Search for the cell housing the specified text and yield its (x, y) center coordinate. 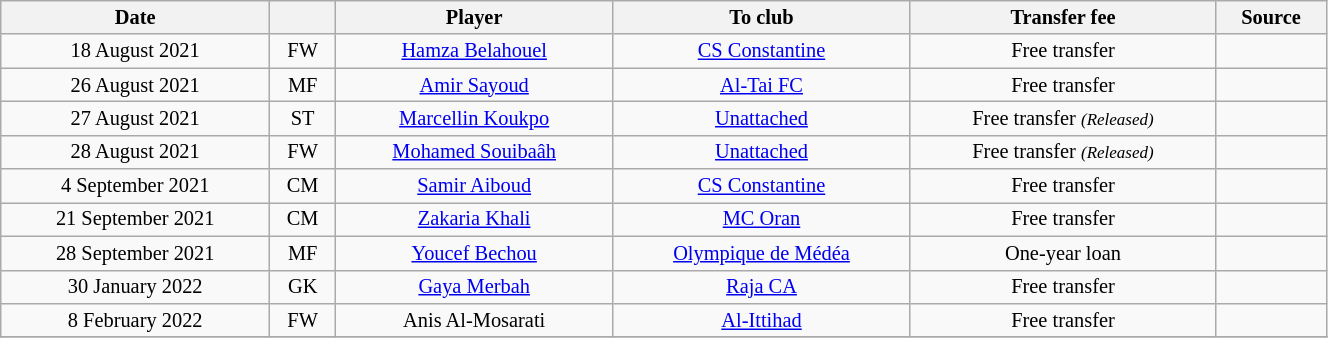
Anis Al-Mosarati (474, 320)
Transfer fee (1062, 17)
To club (762, 17)
26 August 2021 (136, 85)
28 September 2021 (136, 253)
28 August 2021 (136, 152)
Player (474, 17)
Zakaria Khali (474, 219)
Al-Tai FC (762, 85)
One-year loan (1062, 253)
30 January 2022 (136, 287)
Al-Ittihad (762, 320)
MC Oran (762, 219)
8 February 2022 (136, 320)
Youcef Bechou (474, 253)
27 August 2021 (136, 118)
ST (303, 118)
Date (136, 17)
Samir Aiboud (474, 186)
Marcellin Koukpo (474, 118)
GK (303, 287)
Hamza Belahouel (474, 51)
Source (1272, 17)
4 September 2021 (136, 186)
Mohamed Souibaâh (474, 152)
18 August 2021 (136, 51)
Amir Sayoud (474, 85)
21 September 2021 (136, 219)
Gaya Merbah (474, 287)
Raja CA (762, 287)
Olympique de Médéa (762, 253)
